Determine the [X, Y] coordinate at the center of the cell enclosing the given text.  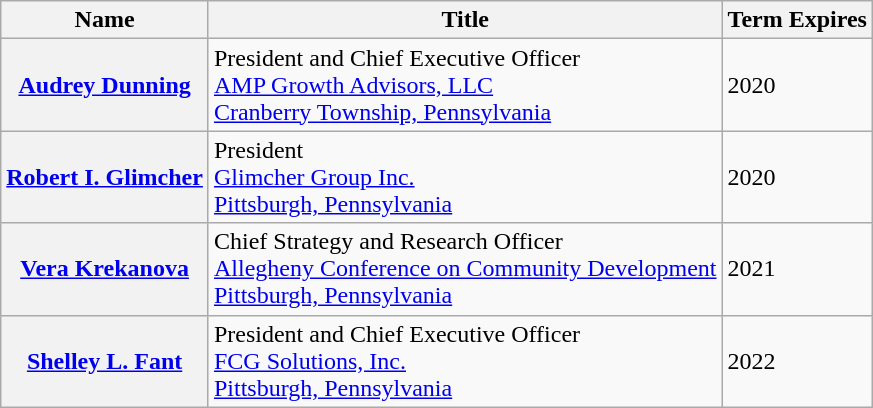
Title [465, 20]
Vera Krekanova [105, 269]
President and Chief Executive OfficerAMP Growth Advisors, LLCCranberry Township, Pennsylvania [465, 85]
Audrey Dunning [105, 85]
Robert I. Glimcher [105, 177]
President and Chief Executive OfficerFCG Solutions, Inc.Pittsburgh, Pennsylvania [465, 361]
Name [105, 20]
PresidentGlimcher Group Inc.Pittsburgh, Pennsylvania [465, 177]
Shelley L. Fant [105, 361]
Term Expires [797, 20]
2021 [797, 269]
2022 [797, 361]
Chief Strategy and Research OfficerAllegheny Conference on Community DevelopmentPittsburgh, Pennsylvania [465, 269]
